Find where the given text appears and provide that cell's center as (X, Y) coordinate. 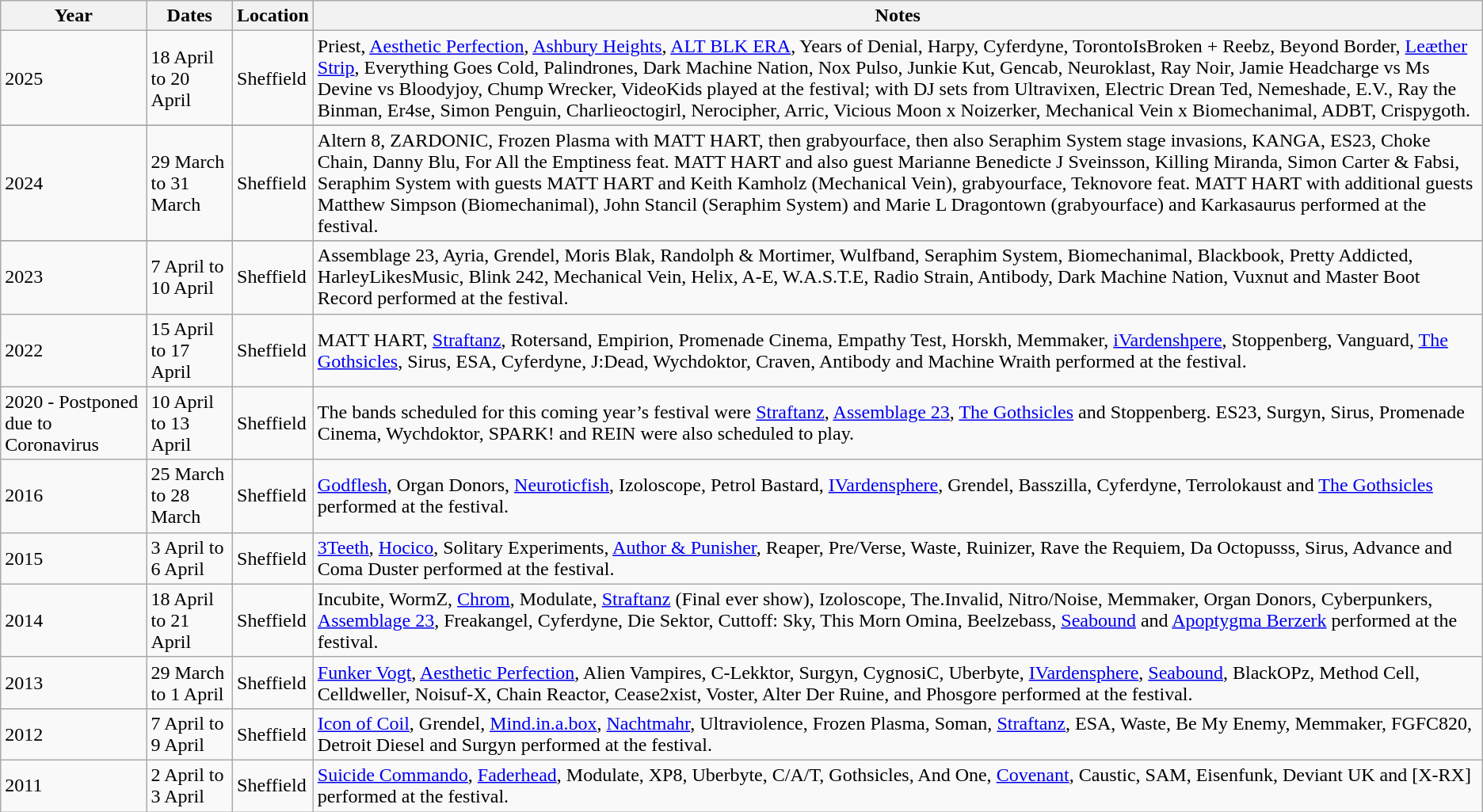
2020 - Postponed due to Coronavirus (74, 423)
2024 (74, 183)
2016 (74, 496)
7 April to 9 April (190, 734)
2025 (74, 78)
2022 (74, 350)
Notes (898, 16)
2013 (74, 683)
25 March to 28 March (190, 496)
2012 (74, 734)
Location (273, 16)
2014 (74, 620)
15 April to 17 April (190, 350)
29 March to 1 April (190, 683)
Year (74, 16)
2015 (74, 558)
10 April to 13 April (190, 423)
2011 (74, 786)
2023 (74, 277)
Dates (190, 16)
2 April to 3 April (190, 786)
3 April to 6 April (190, 558)
7 April to 10 April (190, 277)
18 April to 21 April (190, 620)
29 March to 31 March (190, 183)
18 April to 20 April (190, 78)
